For the text-containing cell, return its midpoint in [x, y] coordinate format. 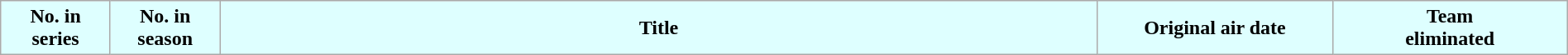
Teameliminated [1450, 28]
No. inseason [165, 28]
Title [658, 28]
No. inseries [56, 28]
Original air date [1215, 28]
